Return [x, y] of the center of cell containing provided text 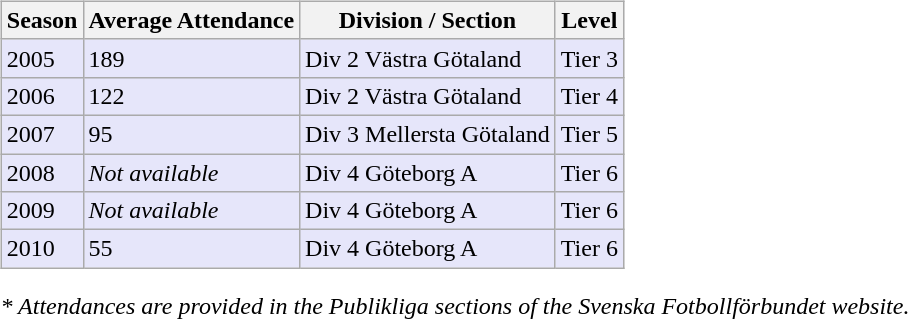
122 [192, 96]
Tier 3 [589, 58]
2010 [42, 249]
Div 3 Mellersta Götaland [428, 134]
2008 [42, 173]
Average Attendance [192, 20]
189 [192, 58]
2007 [42, 134]
Tier 4 [589, 96]
Division / Section [428, 20]
2006 [42, 96]
Level [589, 20]
Season [42, 20]
55 [192, 249]
2009 [42, 211]
Tier 5 [589, 134]
2005 [42, 58]
95 [192, 134]
